Provide the [x, y] coordinate of the cell's center where the given text is located.  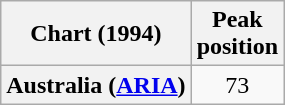
Australia (ARIA) [96, 85]
Chart (1994) [96, 34]
Peakposition [237, 34]
73 [237, 85]
